Return [X, Y] of the center of cell containing provided text 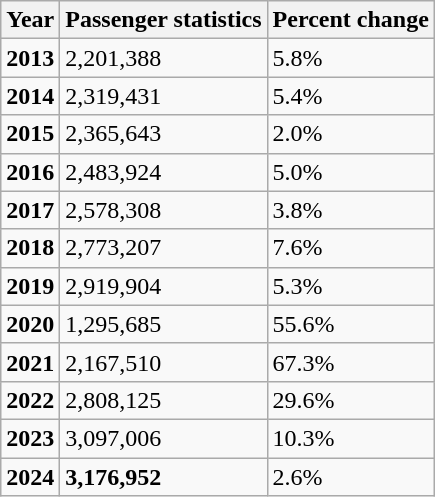
2022 [30, 400]
29.6% [350, 400]
2,483,924 [164, 172]
Year [30, 20]
Passenger statistics [164, 20]
Percent change [350, 20]
5.4% [350, 96]
2,201,388 [164, 58]
2.6% [350, 477]
2021 [30, 362]
2,808,125 [164, 400]
2,365,643 [164, 134]
5.8% [350, 58]
2013 [30, 58]
2015 [30, 134]
5.0% [350, 172]
2019 [30, 286]
2,919,904 [164, 286]
2,773,207 [164, 248]
2018 [30, 248]
1,295,685 [164, 324]
5.3% [350, 286]
7.6% [350, 248]
2014 [30, 96]
10.3% [350, 438]
67.3% [350, 362]
2,319,431 [164, 96]
3.8% [350, 210]
2,167,510 [164, 362]
55.6% [350, 324]
3,097,006 [164, 438]
2020 [30, 324]
3,176,952 [164, 477]
2023 [30, 438]
2017 [30, 210]
2.0% [350, 134]
2,578,308 [164, 210]
2024 [30, 477]
2016 [30, 172]
